Identify which cell holds the provided text, then report its [X, Y] central coordinate. 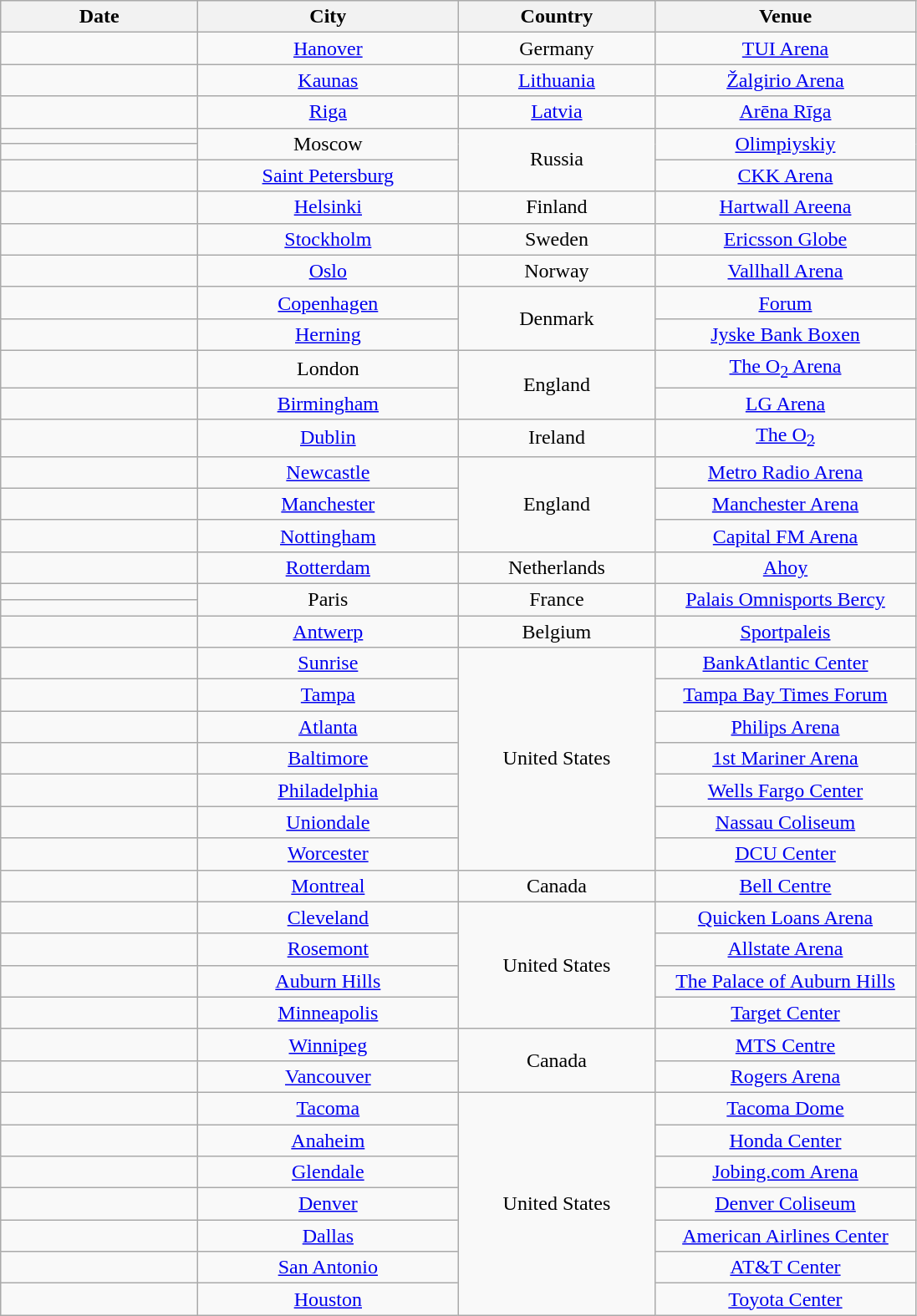
Riga [328, 112]
Newcastle [328, 472]
Houston [328, 1299]
Oslo [328, 271]
Country [557, 17]
CKK Arena [786, 175]
1st Mariner Arena [786, 759]
Anaheim [328, 1141]
DCU Center [786, 854]
Glendale [328, 1172]
Allstate Arena [786, 949]
Ireland [557, 438]
Montreal [328, 886]
Hanover [328, 48]
The Palace of Auburn Hills [786, 981]
Rogers Arena [786, 1076]
AT&T Center [786, 1268]
BankAtlantic Center [786, 663]
Olimpiyskiy [786, 144]
Stockholm [328, 239]
Uniondale [328, 822]
Date [99, 17]
Vallhall Arena [786, 271]
Honda Center [786, 1141]
Finland [557, 207]
Rosemont [328, 949]
Hartwall Areena [786, 207]
Venue [786, 17]
Germany [557, 48]
Jyske Bank Boxen [786, 334]
Bell Centre [786, 886]
Manchester [328, 504]
Forum [786, 302]
Denver [328, 1204]
Metro Radio Arena [786, 472]
Antwerp [328, 631]
Dublin [328, 438]
Minneapolis [328, 1013]
Arēna Rīga [786, 112]
Target Center [786, 1013]
Sportpaleis [786, 631]
Toyota Center [786, 1299]
Helsinki [328, 207]
Sunrise [328, 663]
Latvia [557, 112]
Quicken Loans Arena [786, 917]
Capital FM Arena [786, 536]
Netherlands [557, 567]
Wells Fargo Center [786, 790]
The O2 Arena [786, 368]
France [557, 599]
American Airlines Center [786, 1236]
Ahoy [786, 567]
Baltimore [328, 759]
Copenhagen [328, 302]
Nottingham [328, 536]
Cleveland [328, 917]
Jobing.com Arena [786, 1172]
Birmingham [328, 404]
Herning [328, 334]
Saint Petersburg [328, 175]
San Antonio [328, 1268]
Kaunas [328, 80]
London [328, 368]
Belgium [557, 631]
LG Arena [786, 404]
Nassau Coliseum [786, 822]
Ericsson Globe [786, 239]
Paris [328, 599]
Palais Omnisports Bercy [786, 599]
MTS Centre [786, 1044]
Denver Coliseum [786, 1204]
TUI Arena [786, 48]
Philadelphia [328, 790]
Rotterdam [328, 567]
Manchester Arena [786, 504]
Atlanta [328, 727]
Russia [557, 160]
Tampa [328, 695]
Vancouver [328, 1076]
Sweden [557, 239]
Tacoma [328, 1108]
Auburn Hills [328, 981]
Dallas [328, 1236]
Tacoma Dome [786, 1108]
Winnipeg [328, 1044]
Moscow [328, 144]
Denmark [557, 318]
The O2 [786, 438]
Tampa Bay Times Forum [786, 695]
Žalgirio Arena [786, 80]
Lithuania [557, 80]
Philips Arena [786, 727]
Worcester [328, 854]
Norway [557, 271]
City [328, 17]
